Return the (X, Y) coordinate for the center point of the cell that contains the specified text.  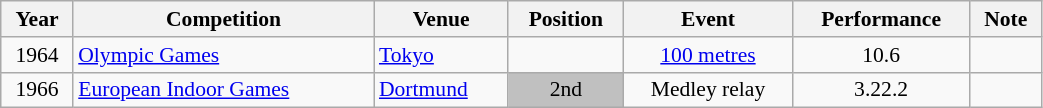
Event (708, 19)
Competition (224, 19)
Dortmund (441, 90)
3.22.2 (882, 90)
100 metres (708, 55)
1966 (37, 90)
2nd (566, 90)
10.6 (882, 55)
European Indoor Games (224, 90)
Tokyo (441, 55)
Performance (882, 19)
Venue (441, 19)
1964 (37, 55)
Position (566, 19)
Medley relay (708, 90)
Olympic Games (224, 55)
Note (1006, 19)
Year (37, 19)
